Provide the [X, Y] coordinate of the cell's center where the given text is located.  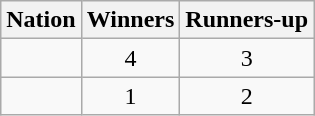
Runners-up [247, 20]
Winners [130, 20]
2 [247, 96]
1 [130, 96]
3 [247, 58]
4 [130, 58]
Nation [41, 20]
